Output the [X, Y] coordinate of the center of the cell containing the given text.  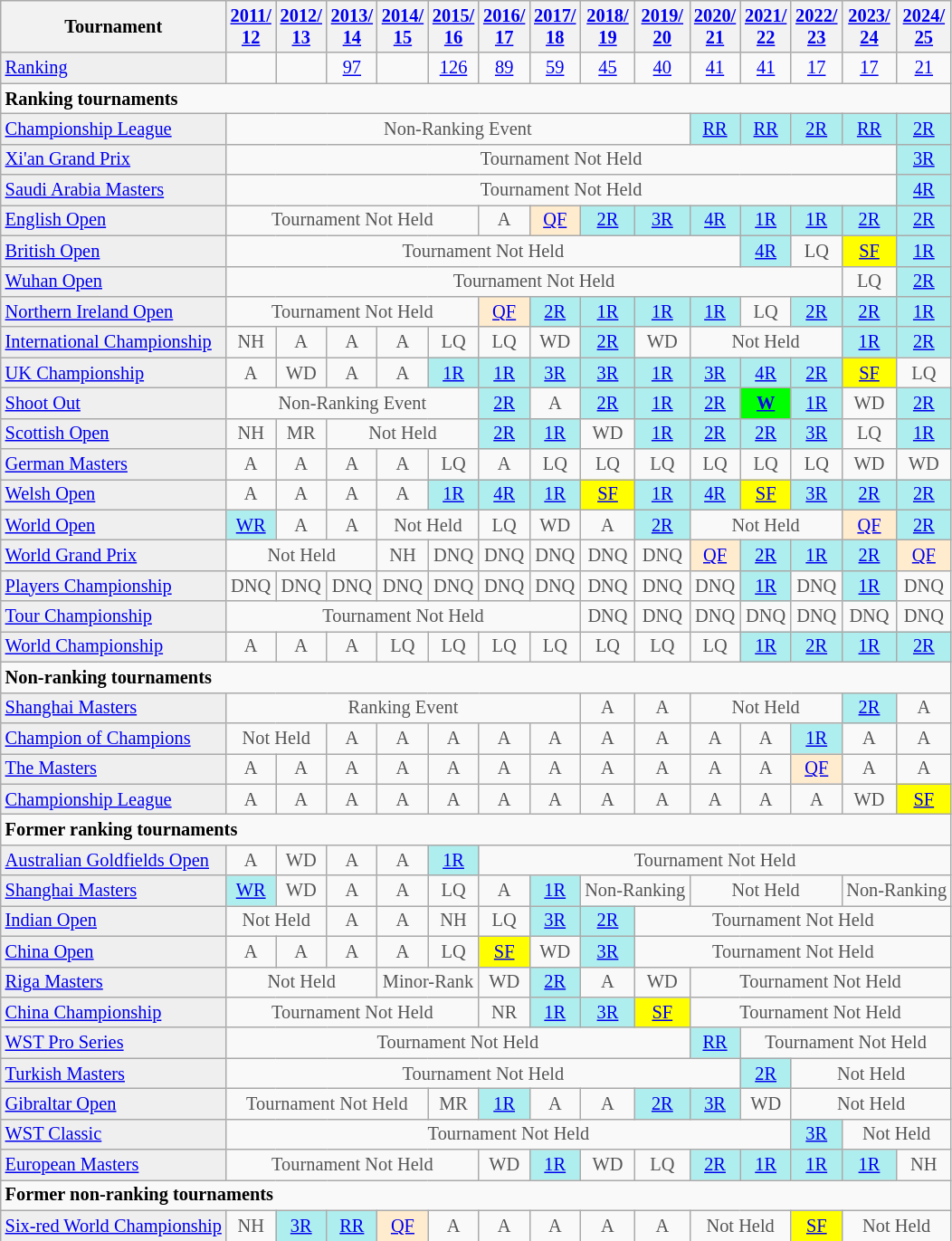
Riga Masters [114, 982]
2021/22 [766, 26]
Turkish Masters [114, 1074]
Six-red World Championship [114, 1226]
40 [662, 68]
2020/21 [715, 26]
European Masters [114, 1165]
Northern Ireland Open [114, 311]
Tour Championship [114, 616]
UK Championship [114, 373]
Gibraltar Open [114, 1103]
Xi'an Grand Prix [114, 159]
2015/16 [453, 26]
British Open [114, 251]
Indian Open [114, 921]
Non-ranking tournaments [476, 677]
2017/18 [555, 26]
World Open [114, 525]
2023/24 [869, 26]
126 [453, 68]
Australian Goldfields Open [114, 860]
45 [607, 68]
Ranking tournaments [476, 99]
Ranking [114, 68]
Saudi Arabia Masters [114, 190]
2024/25 [924, 26]
97 [352, 68]
2018/19 [607, 26]
89 [504, 68]
21 [924, 68]
Welsh Open [114, 494]
Minor-Rank [428, 982]
China Championship [114, 1012]
Former non-ranking tournaments [476, 1195]
2014/15 [403, 26]
WST Classic [114, 1134]
The Masters [114, 768]
Tournament [114, 26]
Shoot Out [114, 403]
International Championship [114, 342]
German Masters [114, 464]
Ranking Event [404, 708]
2016/17 [504, 26]
English Open [114, 220]
59 [555, 68]
2012/13 [301, 26]
Scottish Open [114, 434]
2022/23 [816, 26]
Players Championship [114, 586]
2019/20 [662, 26]
World Grand Prix [114, 555]
World Championship [114, 646]
2011/12 [252, 26]
2013/14 [352, 26]
WST Pro Series [114, 1043]
Champion of Champions [114, 738]
Former ranking tournaments [476, 829]
China Open [114, 951]
W [766, 403]
NR [504, 1012]
Wuhan Open [114, 282]
